Detect which cell encompasses the target text, then output its (x, y) center coordinate. 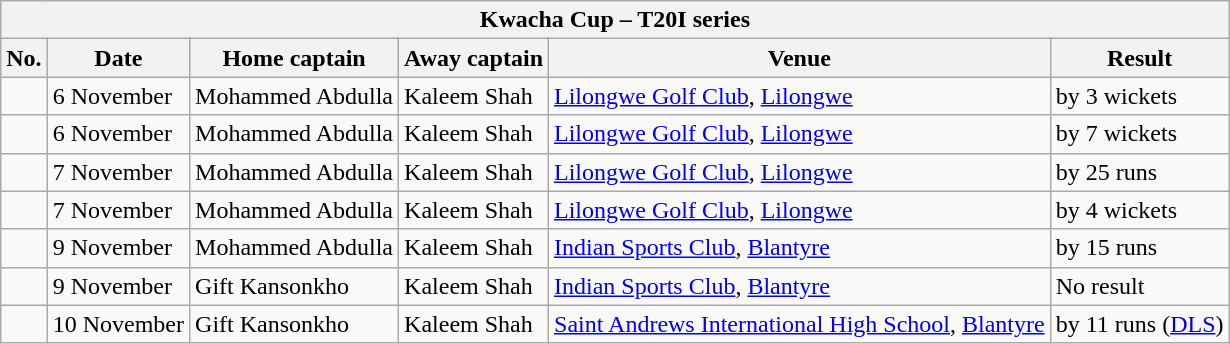
10 November (118, 324)
by 15 runs (1140, 248)
by 11 runs (DLS) (1140, 324)
Result (1140, 58)
by 4 wickets (1140, 210)
Kwacha Cup – T20I series (615, 20)
Saint Andrews International High School, Blantyre (800, 324)
Venue (800, 58)
Home captain (294, 58)
No result (1140, 286)
Date (118, 58)
by 25 runs (1140, 172)
Away captain (474, 58)
No. (24, 58)
by 7 wickets (1140, 134)
by 3 wickets (1140, 96)
